Determine the [X, Y] coordinate at the center of the cell enclosing the given text.  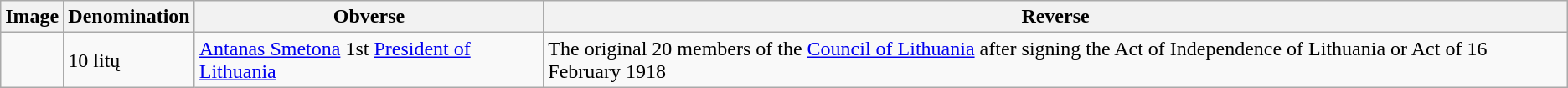
Reverse [1055, 17]
Obverse [369, 17]
The original 20 members of the Council of Lithuania after signing the Act of Independence of Lithuania or Act of 16 February 1918 [1055, 60]
Antanas Smetona 1st President of Lithuania [369, 60]
Denomination [129, 17]
Image [32, 17]
10 litų [129, 60]
